Scan for the cell matching the given text and deliver its (x, y) coordinate at center. 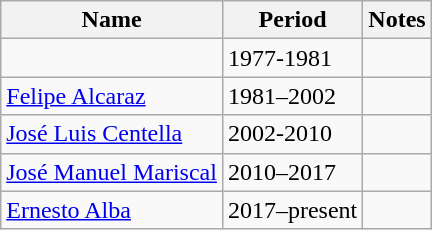
Felipe Alcaraz (112, 96)
1977-1981 (292, 58)
2002-2010 (292, 134)
José Manuel Mariscal (112, 172)
Period (292, 20)
2010–2017 (292, 172)
José Luis Centella (112, 134)
Name (112, 20)
1981–2002 (292, 96)
Ernesto Alba (112, 210)
2017–present (292, 210)
Notes (397, 20)
